Return the (X, Y) coordinate for the center point of the cell that contains the specified text.  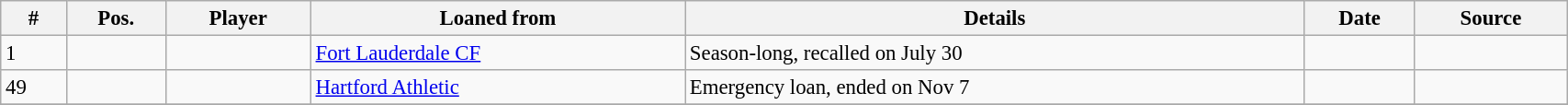
Details (995, 18)
Season-long, recalled on July 30 (995, 53)
Date (1359, 18)
Pos. (116, 18)
Emergency loan, ended on Nov 7 (995, 87)
Source (1490, 18)
1 (33, 53)
Player (238, 18)
Loaned from (498, 18)
Fort Lauderdale CF (498, 53)
49 (33, 87)
Hartford Athletic (498, 87)
# (33, 18)
